For the text-containing cell, return its midpoint in (X, Y) coordinate format. 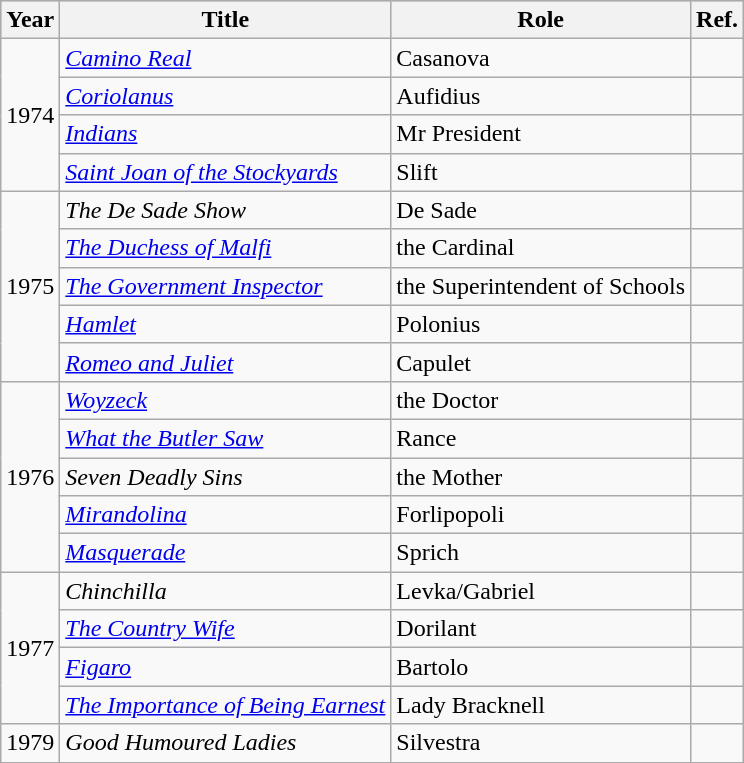
Dorilant (541, 629)
The Government Inspector (226, 286)
The Duchess of Malfi (226, 248)
The De Sade Show (226, 210)
Hamlet (226, 324)
1975 (30, 286)
Woyzeck (226, 400)
Levka/Gabriel (541, 591)
Masquerade (226, 553)
Sprich (541, 553)
Mirandolina (226, 515)
Casanova (541, 58)
Romeo and Juliet (226, 362)
Polonius (541, 324)
Chinchilla (226, 591)
the Mother (541, 477)
Capulet (541, 362)
Silvestra (541, 743)
1977 (30, 648)
Title (226, 20)
Slift (541, 172)
the Superintendent of Schools (541, 286)
Camino Real (226, 58)
Bartolo (541, 667)
Rance (541, 438)
The Country Wife (226, 629)
Year (30, 20)
the Cardinal (541, 248)
The Importance of Being Earnest (226, 705)
the Doctor (541, 400)
Figaro (226, 667)
Coriolanus (226, 96)
De Sade (541, 210)
Mr President (541, 134)
1974 (30, 115)
1976 (30, 476)
Saint Joan of the Stockyards (226, 172)
Seven Deadly Sins (226, 477)
What the Butler Saw (226, 438)
Ref. (718, 20)
Forlipopoli (541, 515)
1979 (30, 743)
Role (541, 20)
Aufidius (541, 96)
Good Humoured Ladies (226, 743)
Indians (226, 134)
Lady Bracknell (541, 705)
